Scan for the cell matching the given text and deliver its (x, y) coordinate at center. 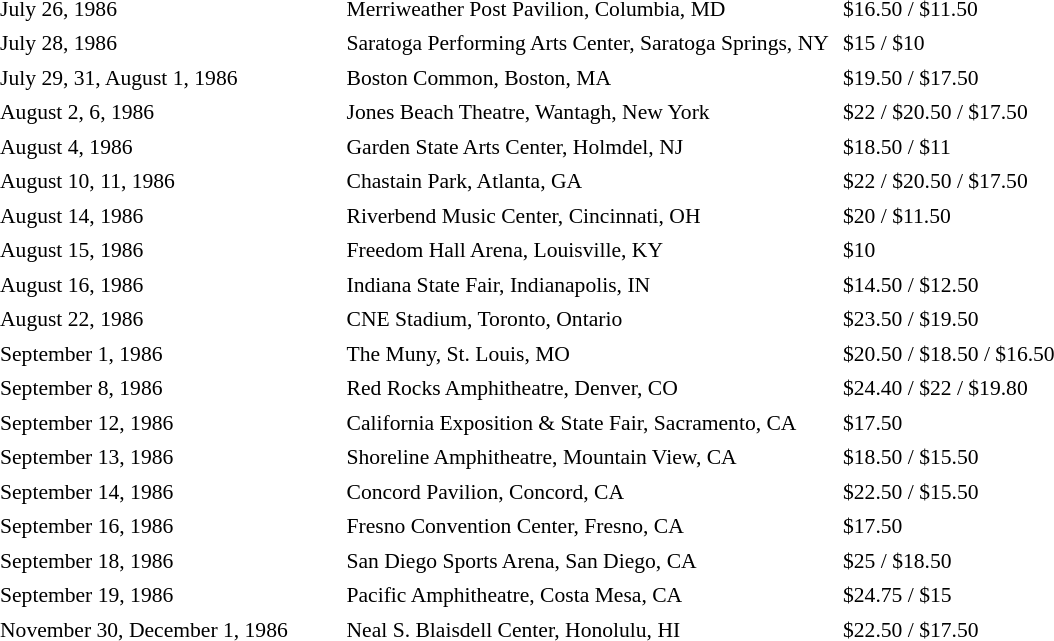
Jones Beach Theatre, Wantagh, New York (591, 112)
Freedom Hall Arena, Louisville, KY (591, 250)
San Diego Sports Arena, San Diego, CA (591, 561)
Shoreline Amphitheatre, Mountain View, CA (591, 458)
Boston Common, Boston, MA (591, 78)
Saratoga Performing Arts Center, Saratoga Springs, NY (591, 44)
CNE Stadium, Toronto, Ontario (591, 320)
Concord Pavilion, Concord, CA (591, 492)
The Muny, St. Louis, MO (591, 354)
Riverbend Music Center, Cincinnati, OH (591, 216)
Fresno Convention Center, Fresno, CA (591, 526)
Red Rocks Amphitheatre, Denver, CO (591, 388)
Chastain Park, Atlanta, GA (591, 182)
Indiana State Fair, Indianapolis, IN (591, 285)
Garden State Arts Center, Holmdel, NJ (591, 147)
Pacific Amphitheatre, Costa Mesa, CA (591, 596)
California Exposition & State Fair, Sacramento, CA (591, 423)
